Locate the cell with the specified text and output its (X, Y) center coordinate. 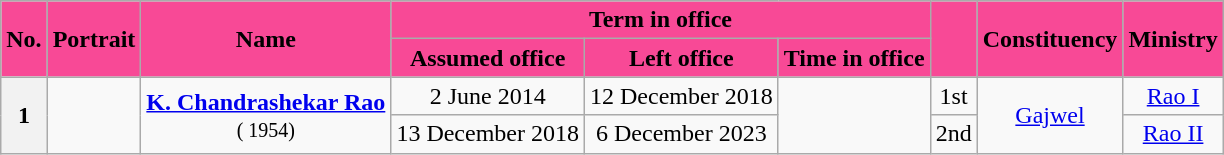
No. (24, 39)
Ministry (1173, 39)
Name (266, 39)
Constituency (1050, 39)
Left office (682, 58)
6 December 2023 (682, 134)
K. Chandrashekar Rao( 1954) (266, 115)
Rao I (1173, 96)
2 June 2014 (488, 96)
Assumed office (488, 58)
Term in office (660, 20)
1 (24, 115)
Portrait (94, 39)
Time in office (854, 58)
Rao II (1173, 134)
13 December 2018 (488, 134)
1st (954, 96)
2nd (954, 134)
12 December 2018 (682, 96)
Gajwel (1050, 115)
